Provide the (x, y) coordinate of the cell's center where the given text is located.  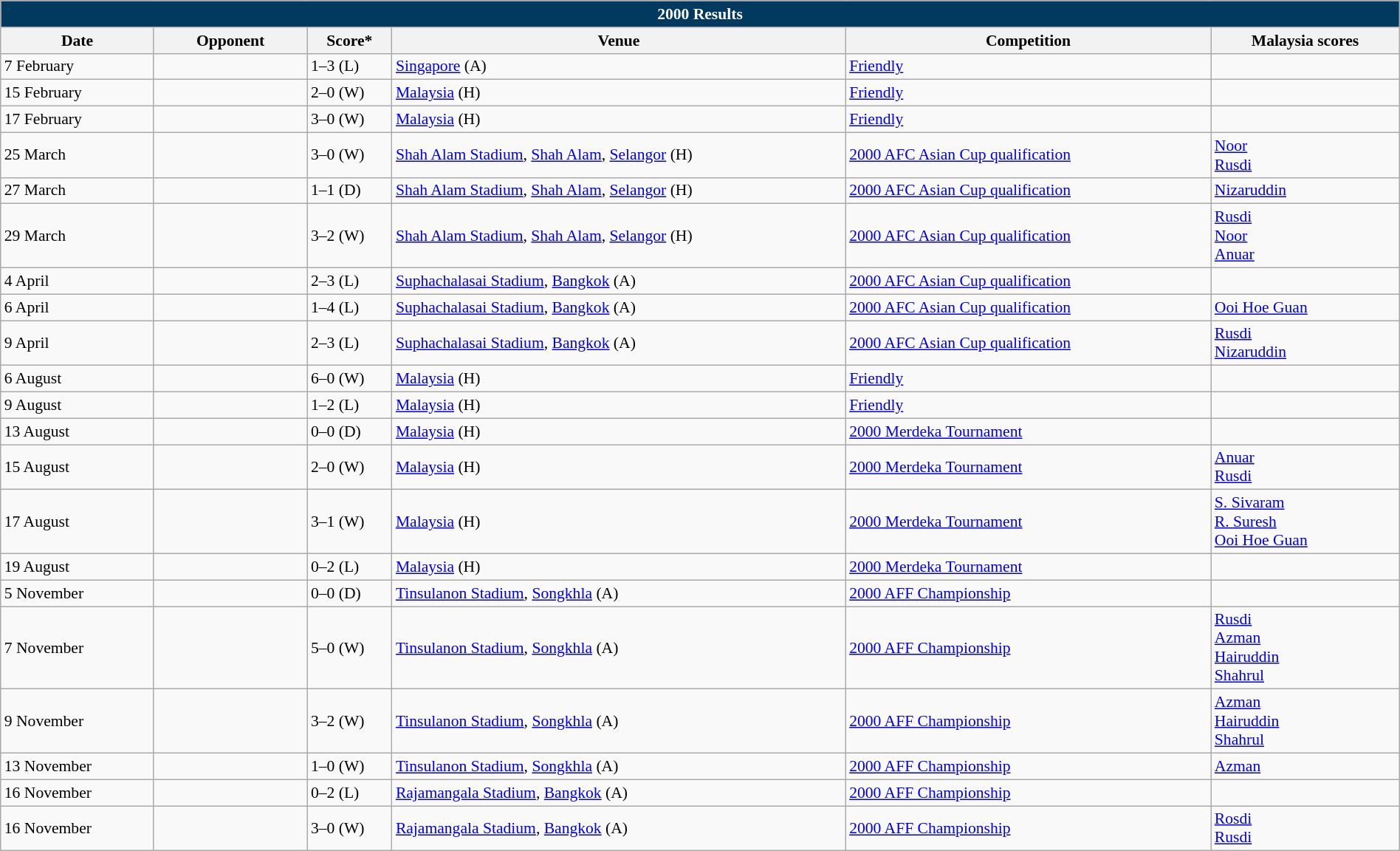
S. Sivaram R. Suresh Ooi Hoe Guan (1305, 522)
25 March (78, 155)
9 August (78, 406)
Malaysia scores (1305, 41)
6 August (78, 379)
5–0 (W) (350, 648)
1–3 (L) (350, 66)
Nizaruddin (1305, 191)
5 November (78, 593)
2000 Results (700, 14)
7 November (78, 648)
27 March (78, 191)
Opponent (230, 41)
17 August (78, 522)
Singapore (A) (619, 66)
6 April (78, 307)
Rusdi Noor Anuar (1305, 236)
Score* (350, 41)
Noor Rusdi (1305, 155)
Rusdi Azman Hairuddin Shahrul (1305, 648)
Date (78, 41)
1–2 (L) (350, 406)
4 April (78, 281)
3–1 (W) (350, 522)
13 November (78, 767)
7 February (78, 66)
Rosdi Rusdi (1305, 829)
Rusdi Nizaruddin (1305, 343)
17 February (78, 120)
15 August (78, 467)
15 February (78, 93)
Azman (1305, 767)
6–0 (W) (350, 379)
1–1 (D) (350, 191)
Anuar Rusdi (1305, 467)
Azman Hairuddin Shahrul (1305, 721)
Ooi Hoe Guan (1305, 307)
9 April (78, 343)
Venue (619, 41)
19 August (78, 567)
29 March (78, 236)
1–4 (L) (350, 307)
Competition (1028, 41)
1–0 (W) (350, 767)
13 August (78, 431)
9 November (78, 721)
